Identify which cell holds the provided text, then report its (x, y) central coordinate. 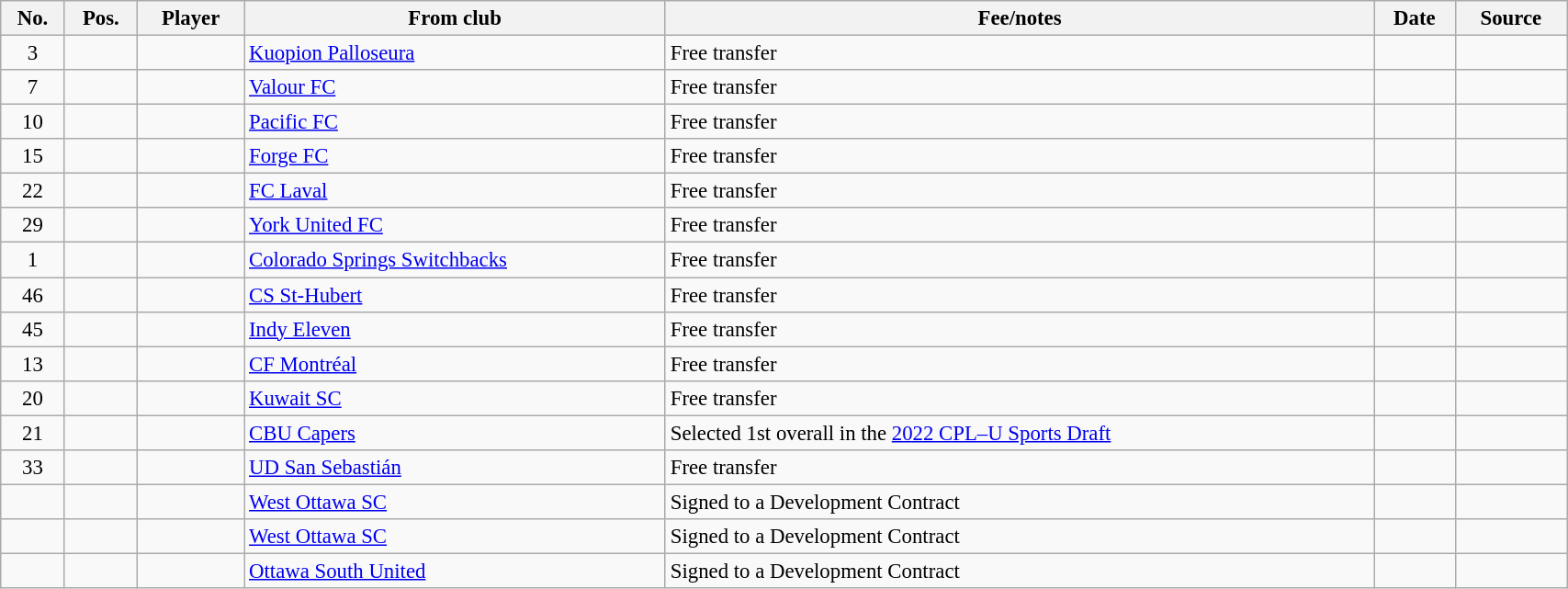
15 (33, 156)
46 (33, 295)
Selected 1st overall in the 2022 CPL–U Sports Draft (1020, 433)
No. (33, 18)
29 (33, 225)
13 (33, 364)
Forge FC (456, 156)
Pacific FC (456, 122)
UD San Sebastián (456, 468)
22 (33, 191)
10 (33, 122)
33 (33, 468)
Kuwait SC (456, 398)
Kuopion Palloseura (456, 53)
CBU Capers (456, 433)
7 (33, 87)
Indy Eleven (456, 329)
45 (33, 329)
Valour FC (456, 87)
21 (33, 433)
York United FC (456, 225)
From club (456, 18)
Fee/notes (1020, 18)
CS St-Hubert (456, 295)
Pos. (101, 18)
Ottawa South United (456, 571)
FC Laval (456, 191)
3 (33, 53)
CF Montréal (456, 364)
Date (1415, 18)
Colorado Springs Switchbacks (456, 260)
Source (1511, 18)
Player (191, 18)
20 (33, 398)
1 (33, 260)
